Provide the [X, Y] coordinate of the cell's center where the given text is located.  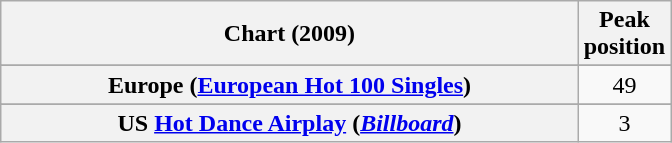
US Hot Dance Airplay (Billboard) [290, 123]
Chart (2009) [290, 34]
49 [624, 85]
Peakposition [624, 34]
Europe (European Hot 100 Singles) [290, 85]
3 [624, 123]
